Extract the (x, y) coordinate from the center of the cell holding the provided text.  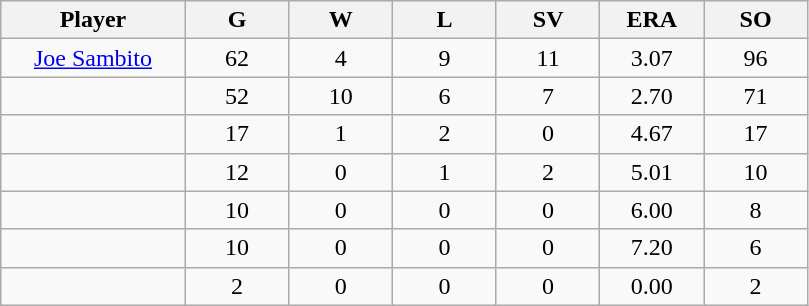
SO (756, 20)
0.00 (652, 286)
2.70 (652, 96)
9 (445, 58)
96 (756, 58)
7.20 (652, 248)
5.01 (652, 172)
7 (548, 96)
4.67 (652, 134)
Player (93, 20)
4 (341, 58)
11 (548, 58)
52 (237, 96)
L (445, 20)
ERA (652, 20)
62 (237, 58)
G (237, 20)
71 (756, 96)
6.00 (652, 210)
SV (548, 20)
Joe Sambito (93, 58)
3.07 (652, 58)
12 (237, 172)
W (341, 20)
8 (756, 210)
